Pinpoint the cell where the given text exists, returning its (x, y) midpoint coordinate. 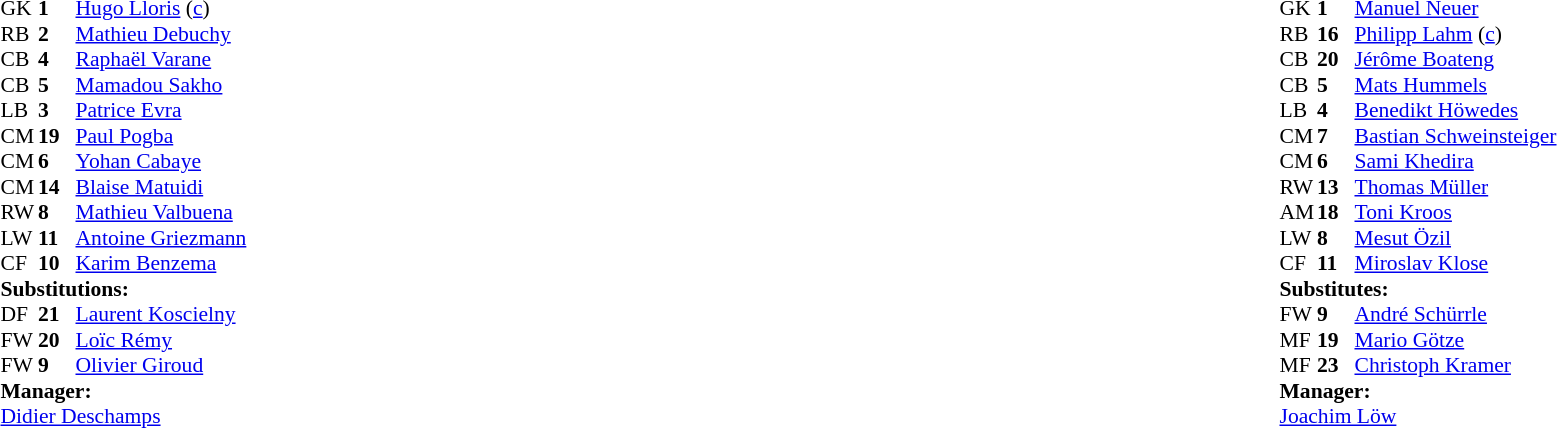
Christoph Kramer (1455, 365)
Olivier Giroud (162, 365)
13 (1336, 187)
Thomas Müller (1455, 187)
Mesut Özil (1455, 238)
Substitutions: (123, 289)
21 (57, 315)
Miroslav Klose (1455, 263)
Karim Benzema (162, 263)
14 (57, 187)
Mamadou Sakho (162, 85)
Mathieu Debuchy (162, 34)
Mario Götze (1455, 340)
André Schürrle (1455, 315)
Patrice Evra (162, 111)
Bastian Schweinsteiger (1455, 136)
Laurent Koscielny (162, 315)
DF (19, 315)
Loïc Rémy (162, 340)
Toni Kroos (1455, 213)
16 (1336, 34)
Mathieu Valbuena (162, 213)
Benedikt Höwedes (1455, 111)
Substitutes: (1418, 289)
7 (1336, 136)
3 (57, 111)
Yohan Cabaye (162, 161)
Mats Hummels (1455, 85)
Paul Pogba (162, 136)
Sami Khedira (1455, 161)
Blaise Matuidi (162, 187)
Antoine Griezmann (162, 238)
23 (1336, 365)
18 (1336, 213)
2 (57, 34)
Philipp Lahm (c) (1455, 34)
Jérôme Boateng (1455, 59)
AM (1298, 213)
Raphaël Varane (162, 59)
10 (57, 263)
